Pinpoint the cell where the given text exists, returning its [X, Y] midpoint coordinate. 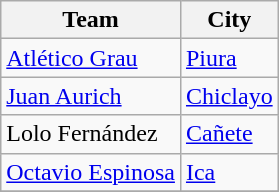
Octavio Espinosa [91, 172]
Atlético Grau [91, 58]
Piura [229, 58]
Chiclayo [229, 96]
Ica [229, 172]
Team [91, 20]
Cañete [229, 134]
Juan Aurich [91, 96]
City [229, 20]
Lolo Fernández [91, 134]
